Return (x, y) of the center of cell containing provided text 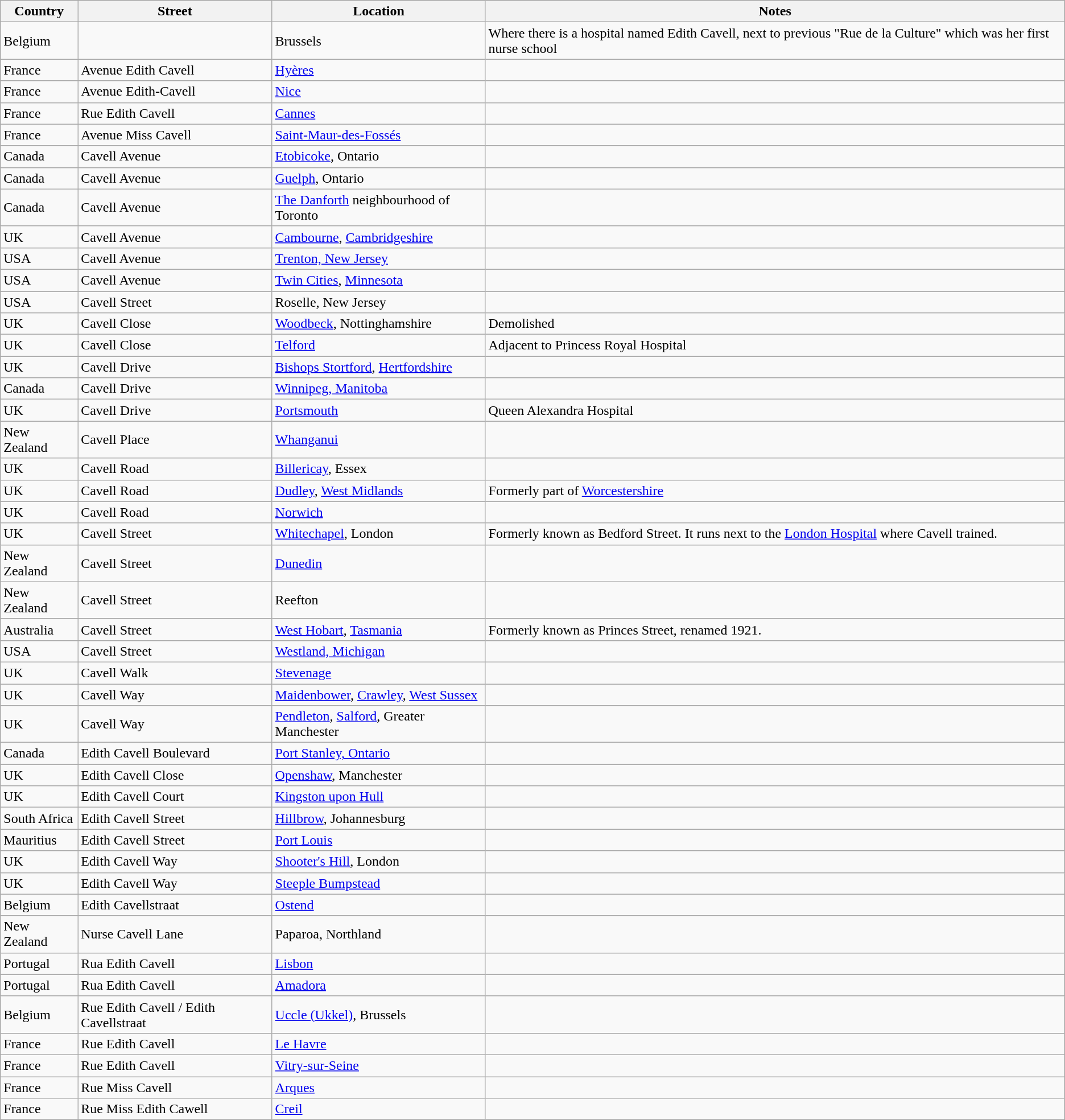
Rue Edith Cavell / Edith Cavellstraat (175, 1014)
Vitry-sur-Seine (379, 1065)
Avenue Edith Cavell (175, 70)
Port Louis (379, 840)
Woodbeck, Nottinghamshire (379, 324)
Trenton, New Jersey (379, 258)
The Danforth neighbourhood of Toronto (379, 207)
Nurse Cavell Lane (175, 934)
Openshaw, Manchester (379, 775)
Lisbon (379, 963)
Queen Alexandra Hospital (775, 410)
Whitechapel, London (379, 534)
Ostend (379, 905)
Australia (39, 629)
Le Havre (379, 1044)
Norwich (379, 512)
Port Stanley, Ontario (379, 753)
South Africa (39, 818)
Location (379, 11)
Mauritius (39, 840)
Avenue Miss Cavell (175, 135)
Roselle, New Jersey (379, 302)
Cannes (379, 113)
Winnipeg, Manitoba (379, 389)
Saint-Maur-des-Fossés (379, 135)
Edith Cavellstraat (175, 905)
Twin Cities, Minnesota (379, 280)
Telford (379, 345)
Cavell Place (175, 439)
Pendleton, Salford, Greater Manchester (379, 724)
Stevenage (379, 673)
Dunedin (379, 563)
Edith Cavell Close (175, 775)
Formerly part of Worcestershire (775, 491)
Creil (379, 1109)
Brussels (379, 41)
Nice (379, 92)
Portsmouth (379, 410)
Dudley, West Midlands (379, 491)
Steeple Bumpstead (379, 883)
Bishops Stortford, Hertfordshire (379, 367)
Reefton (379, 600)
Arques (379, 1088)
Etobicoke, Ontario (379, 157)
Amadora (379, 985)
Edith Cavell Court (175, 797)
West Hobart, Tasmania (379, 629)
Whanganui (379, 439)
Hillbrow, Johannesburg (379, 818)
Hyères (379, 70)
Billericay, Essex (379, 469)
Where there is a hospital named Edith Cavell, next to previous "Rue de la Culture" which was her first nurse school (775, 41)
Street (175, 11)
Uccle (Ukkel), Brussels (379, 1014)
Guelph, Ontario (379, 178)
Paparoa, Northland (379, 934)
Cavell Walk (175, 673)
Adjacent to Princess Royal Hospital (775, 345)
Formerly known as Bedford Street. It runs next to the London Hospital where Cavell trained. (775, 534)
Notes (775, 11)
Country (39, 11)
Formerly known as Princes Street, renamed 1921. (775, 629)
Edith Cavell Boulevard (175, 753)
Rue Miss Cavell (175, 1088)
Demolished (775, 324)
Westland, Michigan (379, 651)
Cambourne, Cambridgeshire (379, 237)
Kingston upon Hull (379, 797)
Rue Miss Edith Cawell (175, 1109)
Shooter's Hill, London (379, 862)
Maidenbower, Crawley, West Sussex (379, 695)
Avenue Edith-Cavell (175, 92)
